Provide the (x, y) coordinate of the cell's center where the given text is located.  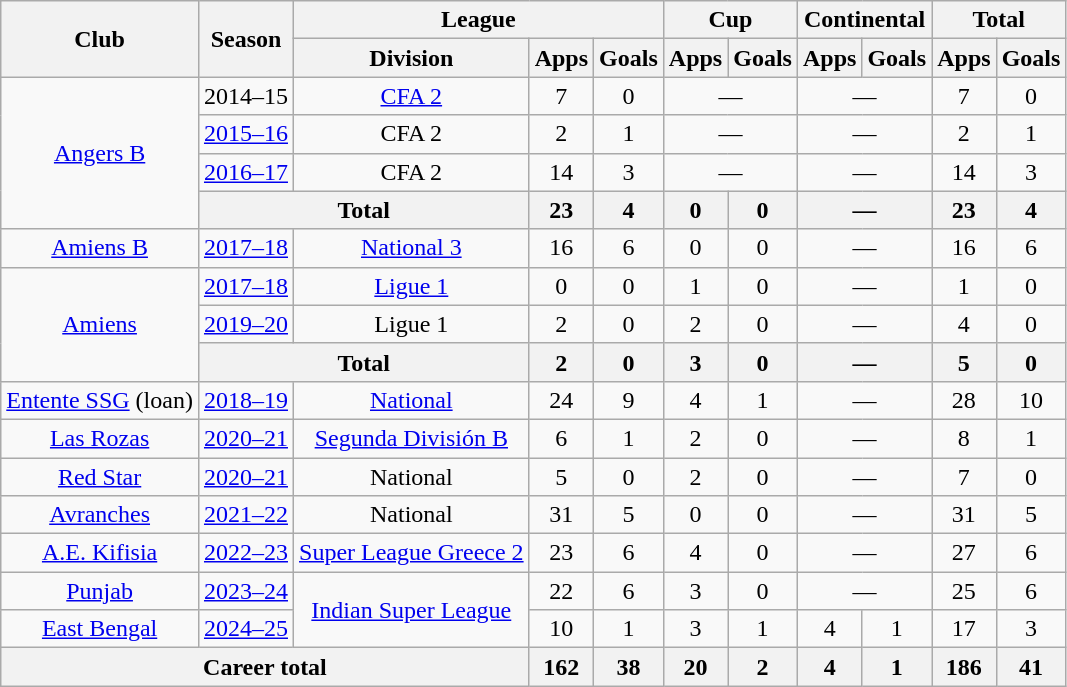
A.E. Kifisia (100, 553)
27 (964, 553)
8 (964, 438)
Red Star (100, 477)
Angers B (100, 153)
2016–17 (246, 172)
2023–24 (246, 591)
Season (246, 39)
9 (629, 400)
Entente SSG (loan) (100, 400)
22 (561, 591)
Las Rozas (100, 438)
League (479, 20)
National 3 (412, 248)
24 (561, 400)
Cup (730, 20)
186 (964, 667)
25 (964, 591)
28 (964, 400)
2015–16 (246, 134)
Club (100, 39)
2024–25 (246, 629)
Avranches (100, 515)
Amiens B (100, 248)
Segunda División B (412, 438)
17 (964, 629)
162 (561, 667)
Career total (265, 667)
Amiens (100, 324)
2014–15 (246, 96)
2021–22 (246, 515)
Super League Greece 2 (412, 553)
Continental (864, 20)
41 (1031, 667)
Division (412, 58)
38 (629, 667)
2019–20 (246, 324)
2022–23 (246, 553)
20 (695, 667)
2018–19 (246, 400)
Indian Super League (412, 610)
East Bengal (100, 629)
Punjab (100, 591)
